Capture the cell that displays the provided text and extract its (x, y) central coordinate. 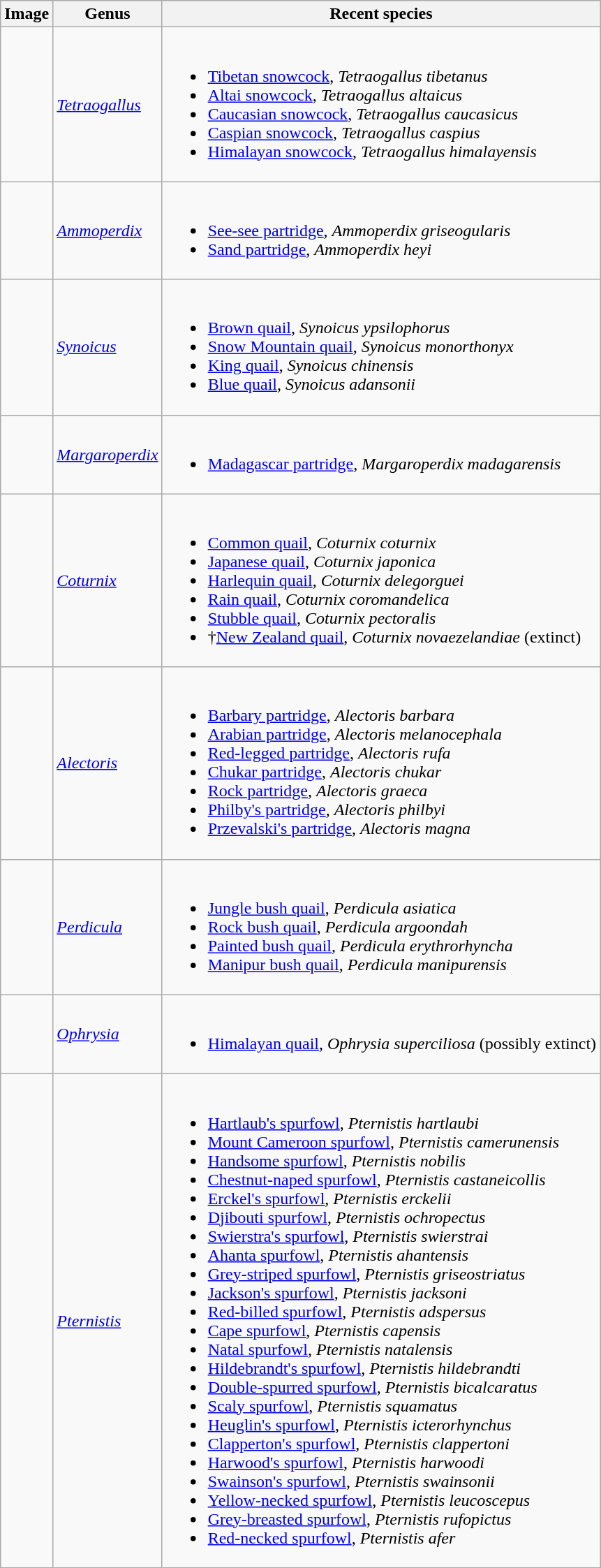
Image (27, 14)
Synoicus (107, 347)
Pternistis (107, 1320)
Tetraogallus (107, 105)
Recent species (381, 14)
Madagascar partridge, Margaroperdix madagarensis (381, 454)
See-see partridge, Ammoperdix griseogularisSand partridge, Ammoperdix heyi (381, 230)
Brown quail, Synoicus ypsilophorusSnow Mountain quail, Synoicus monorthonyxKing quail, Synoicus chinensisBlue quail, Synoicus adansonii (381, 347)
Himalayan quail, Ophrysia superciliosa (possibly extinct) (381, 1034)
Margaroperdix (107, 454)
Alectoris (107, 763)
Coturnix (107, 580)
Perdicula (107, 927)
Ophrysia (107, 1034)
Ammoperdix (107, 230)
Genus (107, 14)
